For the text-containing cell, return its midpoint in (X, Y) coordinate format. 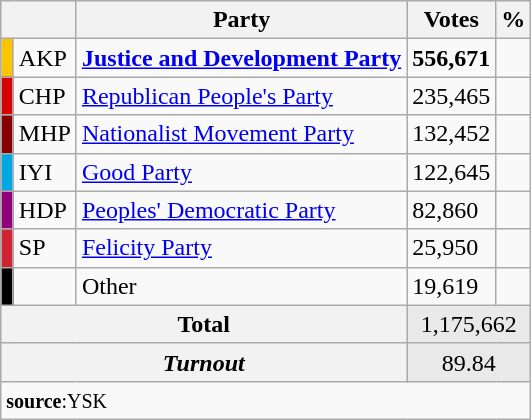
MHP (44, 134)
Nationalist Movement Party (241, 134)
132,452 (452, 134)
19,619 (452, 286)
IYI (44, 172)
25,950 (452, 248)
% (514, 20)
89.84 (469, 362)
Felicity Party (241, 248)
556,671 (452, 58)
CHP (44, 96)
1,175,662 (469, 324)
source:YSK (266, 400)
Justice and Development Party (241, 58)
82,860 (452, 210)
Peoples' Democratic Party (241, 210)
HDP (44, 210)
Party (241, 20)
AKP (44, 58)
Other (241, 286)
235,465 (452, 96)
Votes (452, 20)
122,645 (452, 172)
SP (44, 248)
Total (204, 324)
Republican People's Party (241, 96)
Turnout (204, 362)
Good Party (241, 172)
